From the cell containing the given text, extract its center point as (X, Y) coordinate. 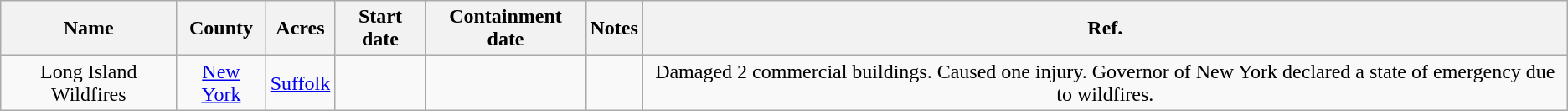
Suffolk (300, 82)
Notes (614, 29)
Name (89, 29)
County (221, 29)
Ref. (1105, 29)
Acres (300, 29)
Start date (380, 29)
Damaged 2 commercial buildings. Caused one injury. Governor of New York declared a state of emergency due to wildfires. (1105, 82)
Containment date (506, 29)
Long Island Wildfires (89, 82)
New York (221, 82)
